Detect which cell encompasses the target text, then output its [X, Y] center coordinate. 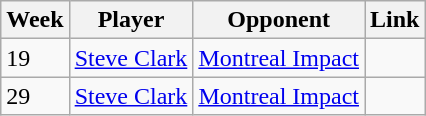
Link [395, 20]
Week [35, 20]
19 [35, 58]
Opponent [279, 20]
Player [131, 20]
29 [35, 96]
